Return (X, Y) of the center of cell containing provided text 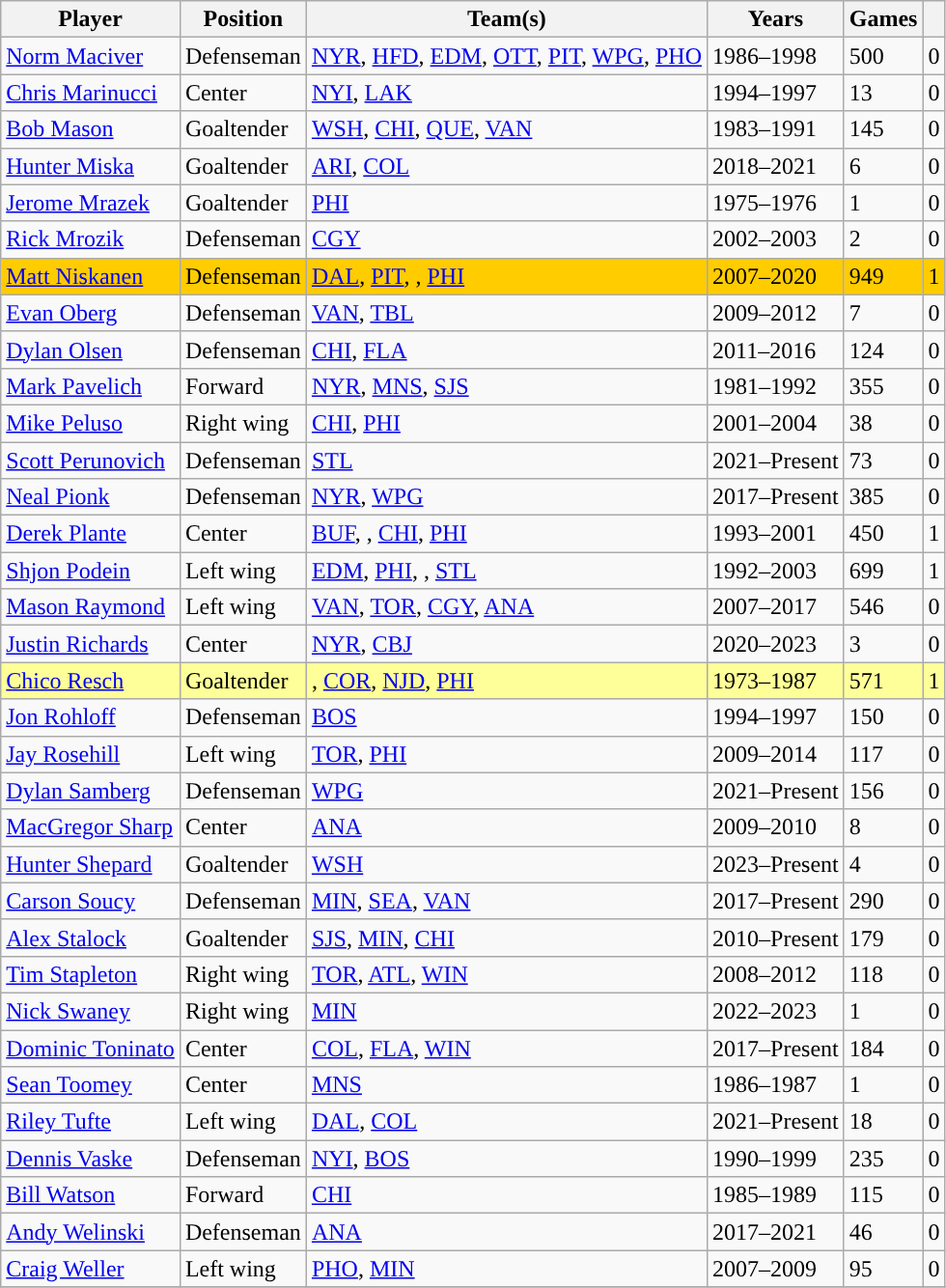
WPG (506, 791)
MIN (506, 1011)
Chico Resch (91, 681)
Riley Tufte (91, 1122)
290 (883, 901)
355 (883, 386)
Team(s) (506, 19)
2011–2016 (776, 350)
PHO, MIN (506, 1269)
2001–2004 (776, 423)
Bill Watson (91, 1195)
Dominic Toninato (91, 1048)
13 (883, 93)
Derek Plante (91, 534)
385 (883, 497)
2022–2023 (776, 1011)
3 (883, 644)
571 (883, 681)
VAN, TOR, CGY, ANA (506, 607)
CHI, FLA (506, 350)
179 (883, 938)
500 (883, 56)
Mason Raymond (91, 607)
117 (883, 754)
235 (883, 1159)
Position (243, 19)
6 (883, 166)
2007–2020 (776, 276)
NYR, CBJ (506, 644)
VAN, TBL (506, 313)
46 (883, 1232)
DAL, COL (506, 1122)
MacGregor Sharp (91, 827)
Craig Weller (91, 1269)
Hunter Miska (91, 166)
1986–1998 (776, 56)
Mark Pavelich (91, 386)
Alex Stalock (91, 938)
2023–Present (776, 864)
2009–2012 (776, 313)
4 (883, 864)
Norm Maciver (91, 56)
ARI, COL (506, 166)
8 (883, 827)
NYR, HFD, EDM, OTT, PIT, WPG, PHO (506, 56)
NYR, MNS, SJS (506, 386)
2008–2012 (776, 974)
2017–2021 (776, 1232)
2007–2009 (776, 1269)
2018–2021 (776, 166)
CGY (506, 239)
150 (883, 717)
7 (883, 313)
MNS (506, 1085)
Neal Pionk (91, 497)
1981–1992 (776, 386)
118 (883, 974)
1992–2003 (776, 571)
450 (883, 534)
2020–2023 (776, 644)
95 (883, 1269)
145 (883, 129)
699 (883, 571)
Shjon Podein (91, 571)
2 (883, 239)
1993–2001 (776, 534)
949 (883, 276)
2002–2003 (776, 239)
CHI (506, 1195)
1990–1999 (776, 1159)
Mike Peluso (91, 423)
1985–1989 (776, 1195)
Games (883, 19)
NYI, LAK (506, 93)
Rick Mrozik (91, 239)
18 (883, 1122)
TOR, PHI (506, 754)
Jay Rosehill (91, 754)
73 (883, 461)
38 (883, 423)
Evan Oberg (91, 313)
2007–2017 (776, 607)
Andy Welinski (91, 1232)
Bob Mason (91, 129)
EDM, PHI, , STL (506, 571)
DAL, PIT, , PHI (506, 276)
Nick Swaney (91, 1011)
Sean Toomey (91, 1085)
TOR, ATL, WIN (506, 974)
NYR, WPG (506, 497)
2010–Present (776, 938)
WSH (506, 864)
NYI, BOS (506, 1159)
115 (883, 1195)
1983–1991 (776, 129)
MIN, SEA, VAN (506, 901)
2009–2010 (776, 827)
BUF, , CHI, PHI (506, 534)
2009–2014 (776, 754)
CHI, PHI (506, 423)
COL, FLA, WIN (506, 1048)
Dylan Olsen (91, 350)
1986–1987 (776, 1085)
STL (506, 461)
1973–1987 (776, 681)
Player (91, 19)
BOS (506, 717)
, COR, NJD, PHI (506, 681)
1975–1976 (776, 203)
Jerome Mrazek (91, 203)
124 (883, 350)
Matt Niskanen (91, 276)
156 (883, 791)
PHI (506, 203)
Years (776, 19)
Tim Stapleton (91, 974)
Chris Marinucci (91, 93)
Hunter Shepard (91, 864)
Jon Rohloff (91, 717)
Carson Soucy (91, 901)
Justin Richards (91, 644)
Dylan Samberg (91, 791)
546 (883, 607)
WSH, CHI, QUE, VAN (506, 129)
Dennis Vaske (91, 1159)
184 (883, 1048)
SJS, MIN, CHI (506, 938)
Scott Perunovich (91, 461)
